Detect which cell encompasses the target text, then output its [x, y] center coordinate. 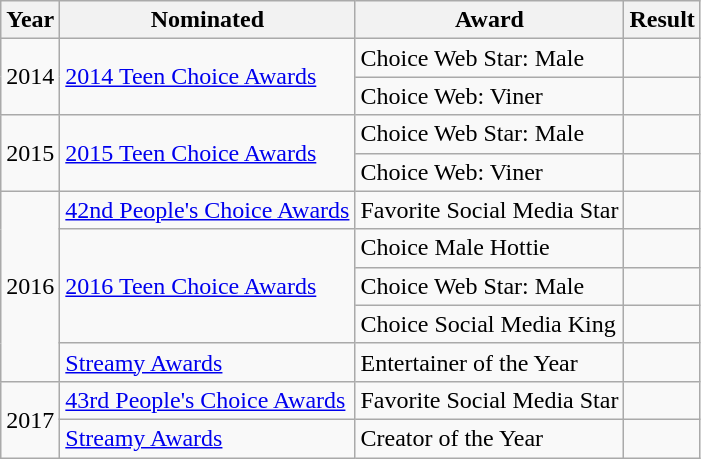
2017 [30, 419]
43rd People's Choice Awards [208, 400]
Choice Male Hottie [490, 248]
Result [662, 20]
Entertainer of the Year [490, 362]
Award [490, 20]
Year [30, 20]
42nd People's Choice Awards [208, 210]
Creator of the Year [490, 438]
2015 [30, 153]
Choice Social Media King [490, 324]
2015 Teen Choice Awards [208, 153]
2014 Teen Choice Awards [208, 77]
2014 [30, 77]
Nominated [208, 20]
2016 [30, 286]
2016 Teen Choice Awards [208, 286]
